Scan for the cell matching the given text and deliver its [X, Y] coordinate at center. 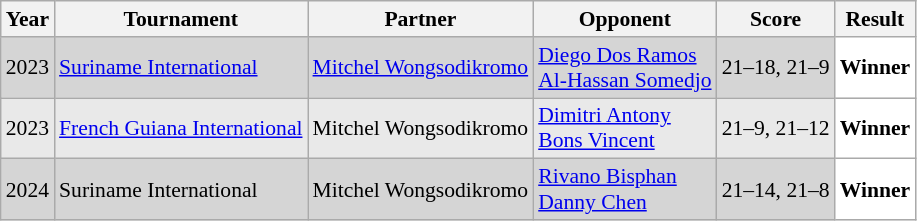
21–14, 21–8 [776, 190]
2024 [28, 190]
Opponent [624, 19]
Year [28, 19]
Tournament [180, 19]
Partner [421, 19]
Diego Dos Ramos Al-Hassan Somedjo [624, 68]
Result [876, 19]
21–9, 21–12 [776, 128]
21–18, 21–9 [776, 68]
French Guiana International [180, 128]
Score [776, 19]
Dimitri Antony Bons Vincent [624, 128]
Rivano Bisphan Danny Chen [624, 190]
